Find where the given text appears and provide that cell's center as (X, Y) coordinate. 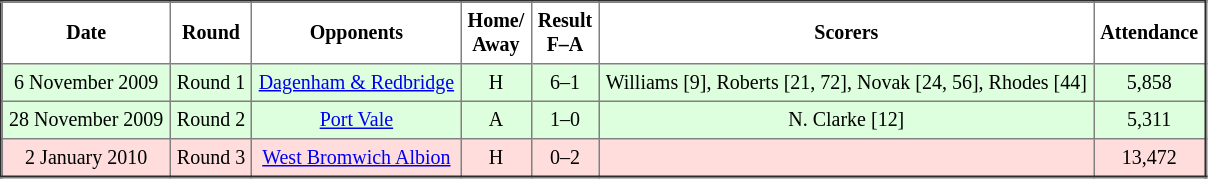
0–2 (565, 158)
2 January 2010 (86, 158)
A (496, 120)
Round (211, 33)
5,311 (1150, 120)
Williams [9], Roberts [21, 72], Novak [24, 56], Rhodes [44] (846, 83)
Home/Away (496, 33)
West Bromwich Albion (356, 158)
Port Vale (356, 120)
Round 2 (211, 120)
Date (86, 33)
6 November 2009 (86, 83)
1–0 (565, 120)
13,472 (1150, 158)
Round 3 (211, 158)
Opponents (356, 33)
Scorers (846, 33)
ResultF–A (565, 33)
Dagenham & Redbridge (356, 83)
Round 1 (211, 83)
N. Clarke [12] (846, 120)
5,858 (1150, 83)
28 November 2009 (86, 120)
Attendance (1150, 33)
6–1 (565, 83)
